Output the [X, Y] coordinate of the center of the cell containing the given text.  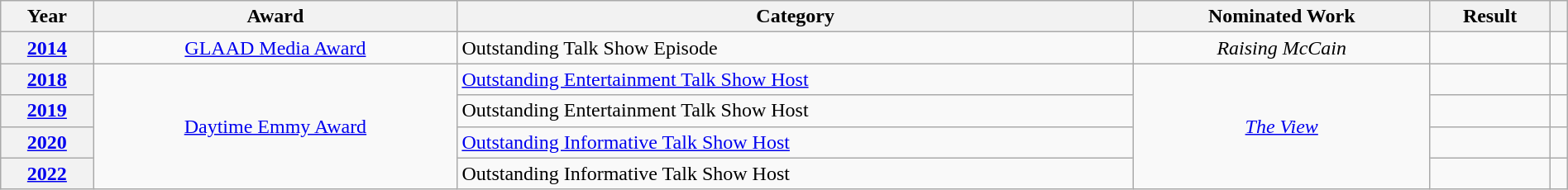
Raising McCain [1281, 48]
2018 [47, 79]
Outstanding Talk Show Episode [796, 48]
The View [1281, 126]
Award [275, 17]
Year [47, 17]
GLAAD Media Award [275, 48]
2022 [47, 173]
Nominated Work [1281, 17]
2019 [47, 111]
Daytime Emmy Award [275, 126]
2020 [47, 142]
2014 [47, 48]
Result [1490, 17]
Category [796, 17]
